Pinpoint the cell where the given text exists, returning its (x, y) midpoint coordinate. 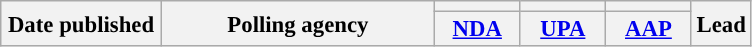
Polling agency (298, 24)
Lead (721, 24)
AAP (649, 30)
UPA (563, 30)
NDA (477, 30)
Date published (82, 24)
